Search for the cell housing the specified text and yield its [X, Y] center coordinate. 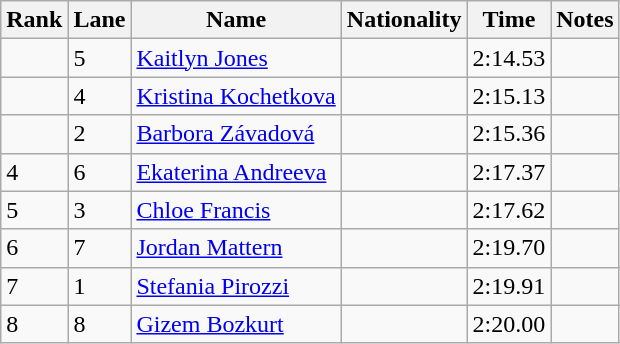
Name [236, 20]
Lane [100, 20]
Time [509, 20]
2:17.62 [509, 210]
Chloe Francis [236, 210]
Stefania Pirozzi [236, 286]
2:15.36 [509, 134]
Kristina Kochetkova [236, 96]
2:20.00 [509, 324]
Barbora Závadová [236, 134]
Gizem Bozkurt [236, 324]
1 [100, 286]
2 [100, 134]
2:14.53 [509, 58]
Rank [34, 20]
Jordan Mattern [236, 248]
2:19.70 [509, 248]
Notes [585, 20]
2:17.37 [509, 172]
Kaitlyn Jones [236, 58]
3 [100, 210]
2:15.13 [509, 96]
Ekaterina Andreeva [236, 172]
2:19.91 [509, 286]
Nationality [404, 20]
